Provide the [x, y] coordinate of the cell's center where the given text is located.  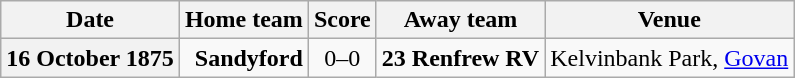
Score [342, 20]
Home team [244, 20]
Date [90, 20]
Away team [460, 20]
Venue [670, 20]
16 October 1875 [90, 58]
23 Renfrew RV [460, 58]
Kelvinbank Park, Govan [670, 58]
0–0 [342, 58]
Sandyford [244, 58]
